Return the [x, y] coordinate for the center point of the cell that contains the specified text.  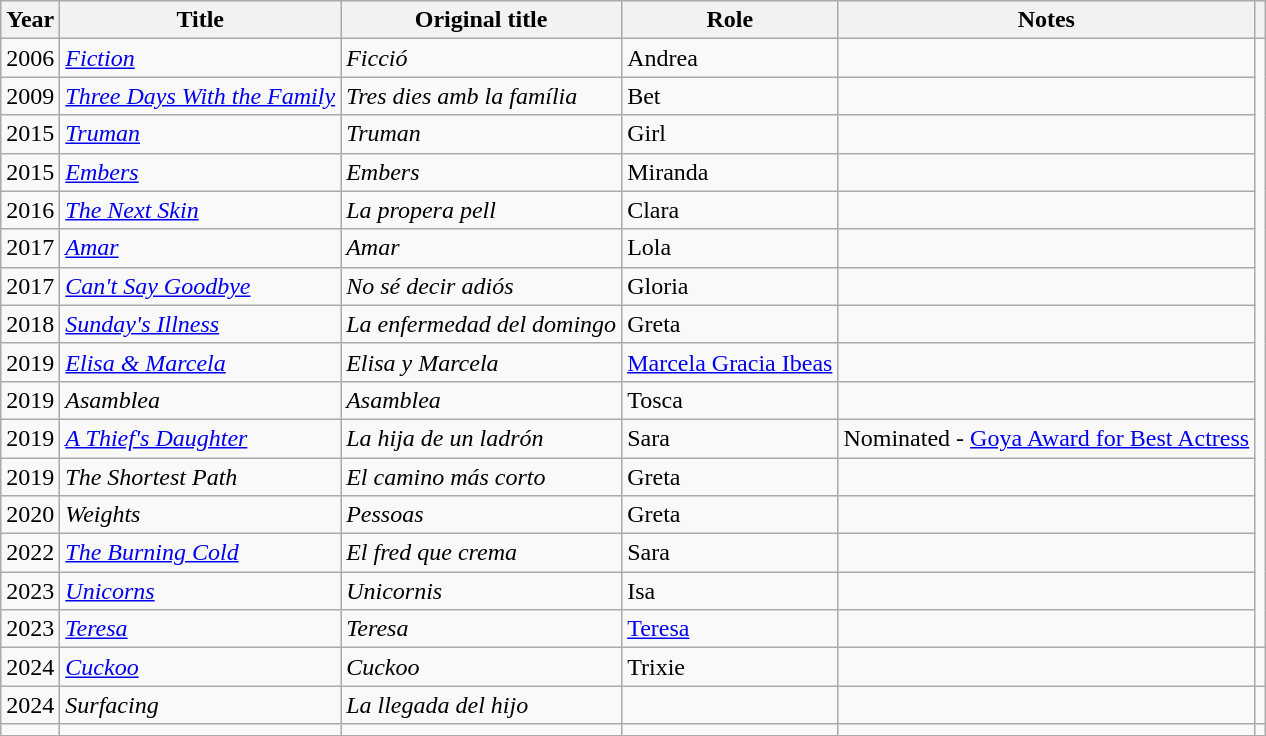
Original title [482, 20]
Gloria [730, 286]
Nominated - Goya Award for Best Actress [1046, 438]
Trixie [730, 667]
Elisa & Marcela [200, 362]
Unicornis [482, 591]
2006 [30, 58]
Title [200, 20]
Sunday's Illness [200, 324]
El fred que crema [482, 553]
El camino más corto [482, 477]
Elisa y Marcela [482, 362]
Pessoas [482, 515]
Isa [730, 591]
A Thief's Daughter [200, 438]
Marcela Gracia Ibeas [730, 362]
Unicorns [200, 591]
Tosca [730, 400]
Role [730, 20]
No sé decir adiós [482, 286]
The Shortest Path [200, 477]
Miranda [730, 172]
Three Days With the Family [200, 96]
The Next Skin [200, 210]
2018 [30, 324]
Ficció [482, 58]
2020 [30, 515]
2022 [30, 553]
The Burning Cold [200, 553]
Notes [1046, 20]
Year [30, 20]
Andrea [730, 58]
Lola [730, 248]
Can't Say Goodbye [200, 286]
Bet [730, 96]
2016 [30, 210]
La hija de un ladrón [482, 438]
2009 [30, 96]
La llegada del hijo [482, 705]
La propera pell [482, 210]
Weights [200, 515]
Fiction [200, 58]
Tres dies amb la família [482, 96]
Girl [730, 134]
Clara [730, 210]
La enfermedad del domingo [482, 324]
Surfacing [200, 705]
